Locate the cell with the specified text and output its (X, Y) center coordinate. 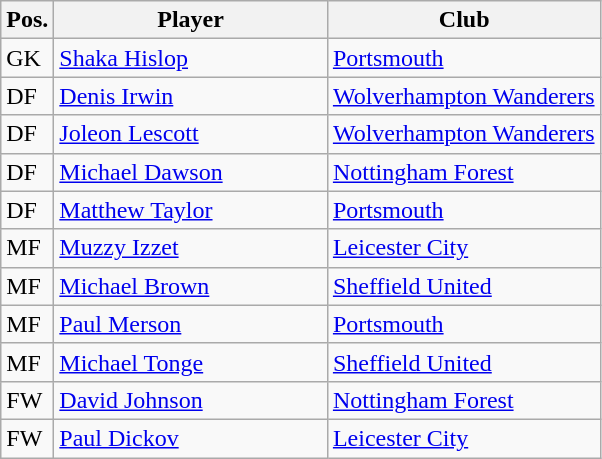
Joleon Lescott (191, 134)
GK (28, 58)
Player (191, 20)
Muzzy Izzet (191, 248)
Club (464, 20)
David Johnson (191, 400)
Pos. (28, 20)
Michael Tonge (191, 362)
Michael Brown (191, 286)
Shaka Hislop (191, 58)
Paul Merson (191, 324)
Denis Irwin (191, 96)
Matthew Taylor (191, 210)
Paul Dickov (191, 438)
Michael Dawson (191, 172)
